Scan for the cell matching the given text and deliver its [X, Y] coordinate at center. 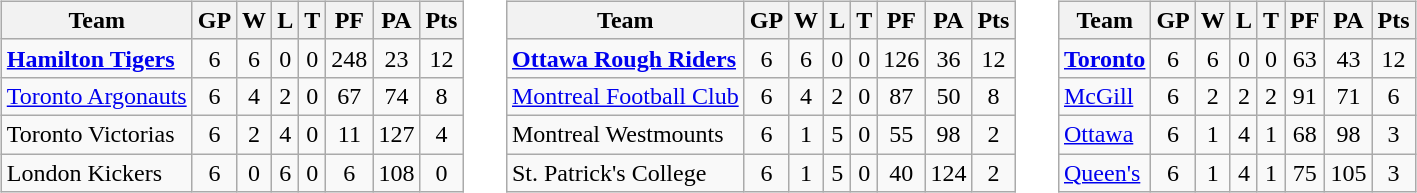
74 [396, 96]
105 [1348, 173]
Ottawa [1104, 134]
Toronto [1104, 58]
Toronto Argonauts [96, 96]
London Kickers [96, 173]
36 [948, 58]
108 [396, 173]
Montreal Football Club [625, 96]
Hamilton Tigers [96, 58]
Queen's [1104, 173]
126 [902, 58]
Montreal Westmounts [625, 134]
11 [350, 134]
127 [396, 134]
124 [948, 173]
68 [1304, 134]
87 [902, 96]
55 [902, 134]
75 [1304, 173]
40 [902, 173]
50 [948, 96]
McGill [1104, 96]
Toronto Victorias [96, 134]
23 [396, 58]
248 [350, 58]
63 [1304, 58]
91 [1304, 96]
Ottawa Rough Riders [625, 58]
43 [1348, 58]
71 [1348, 96]
St. Patrick's College [625, 173]
67 [350, 96]
